Identify which cell holds the provided text, then report its [X, Y] central coordinate. 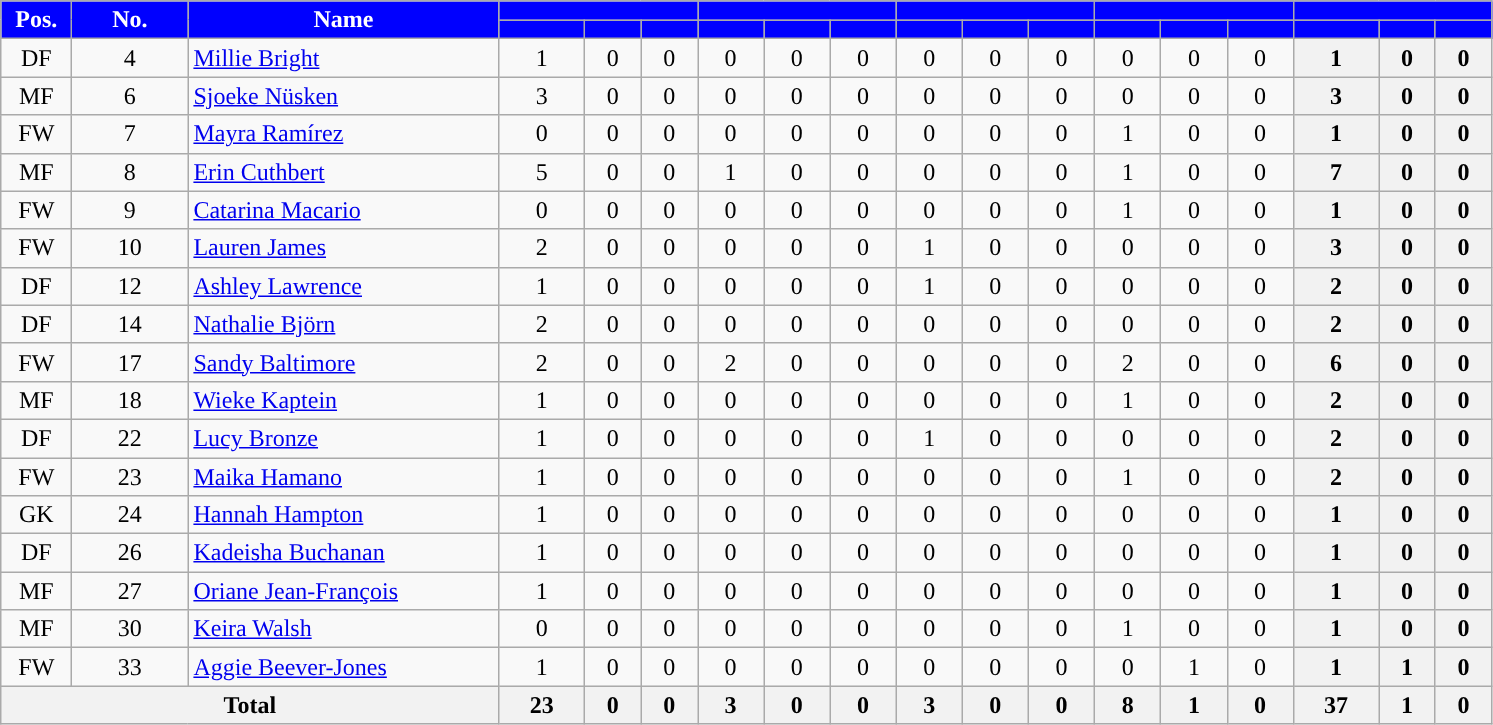
Pos. [36, 20]
Nathalie Björn [344, 324]
Aggie Beever-Jones [344, 667]
GK [36, 515]
24 [130, 515]
Lucy Bronze [344, 438]
17 [130, 362]
Name [344, 20]
Keira Walsh [344, 629]
No. [130, 20]
Ashley Lawrence [344, 286]
4 [130, 58]
Erin Cuthbert [344, 172]
27 [130, 591]
30 [130, 629]
Lauren James [344, 248]
Wieke Kaptein [344, 400]
10 [130, 248]
Sjoeke Nüsken [344, 96]
9 [130, 210]
Catarina Macario [344, 210]
Maika Hamano [344, 477]
Total [250, 705]
14 [130, 324]
Oriane Jean-François [344, 591]
Sandy Baltimore [344, 362]
5 [542, 172]
33 [130, 667]
Kadeisha Buchanan [344, 553]
Hannah Hampton [344, 515]
Millie Bright [344, 58]
18 [130, 400]
Mayra Ramírez [344, 134]
26 [130, 553]
12 [130, 286]
22 [130, 438]
37 [1336, 705]
